Return [x, y] of the center of cell containing provided text 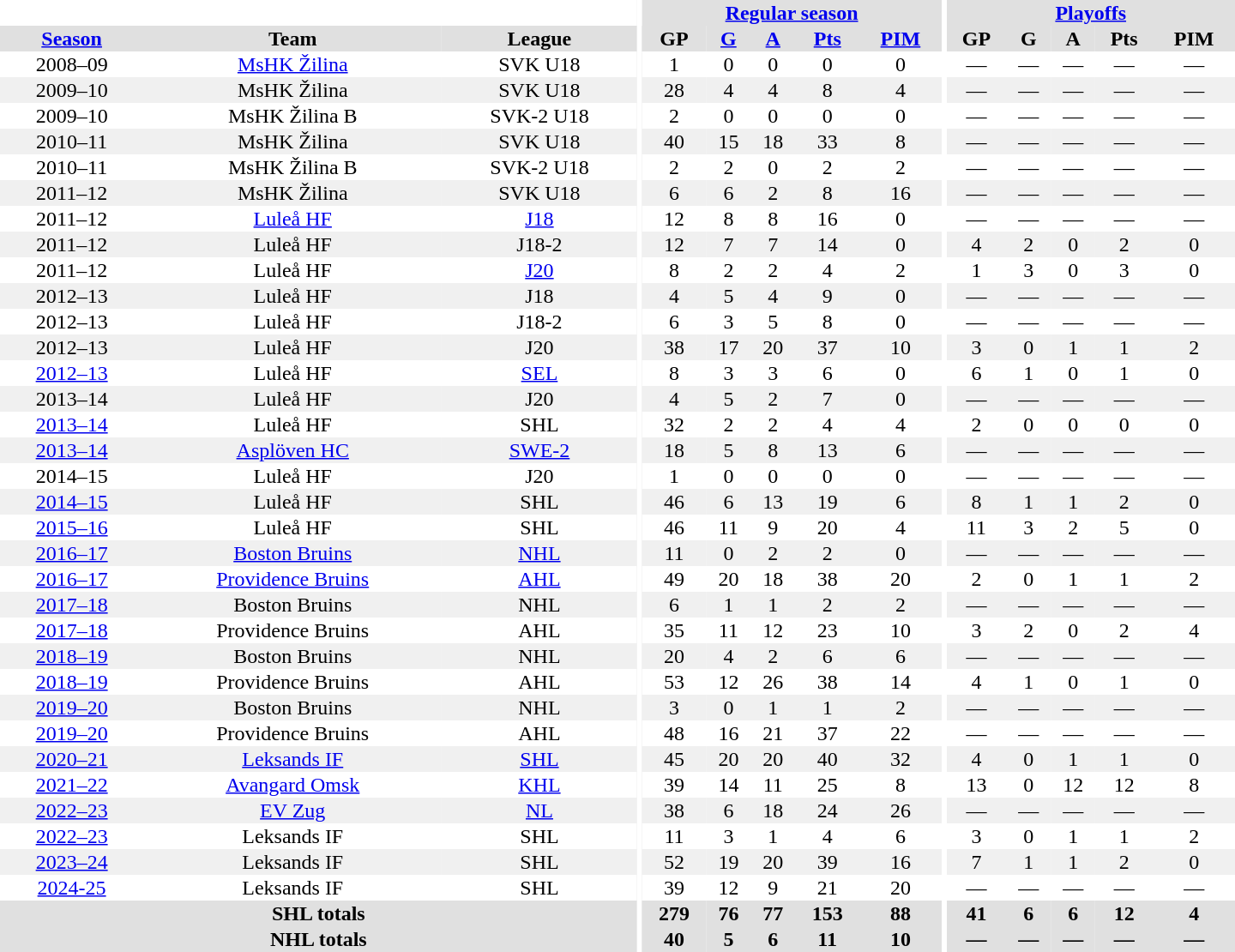
279 [674, 913]
Playoffs [1091, 13]
2015–16 [72, 527]
2008–09 [72, 64]
Regular season [791, 13]
35 [674, 630]
NHL totals [319, 939]
77 [773, 913]
45 [674, 759]
SHL totals [319, 913]
24 [827, 810]
League [539, 39]
2020–21 [72, 759]
SEL [539, 373]
53 [674, 682]
2021–22 [72, 785]
23 [827, 630]
28 [674, 90]
Season [72, 39]
22 [901, 733]
25 [827, 785]
Avangard Omsk [292, 785]
76 [728, 913]
48 [674, 733]
153 [827, 913]
17 [728, 347]
88 [901, 913]
Team [292, 39]
2023–24 [72, 862]
52 [674, 862]
SWE-2 [539, 450]
Asplöven HC [292, 450]
2024-25 [72, 888]
EV Zug [292, 810]
15 [728, 142]
49 [674, 579]
41 [976, 913]
KHL [539, 785]
NL [539, 810]
33 [827, 142]
